Return (x, y) of the center of cell containing provided text 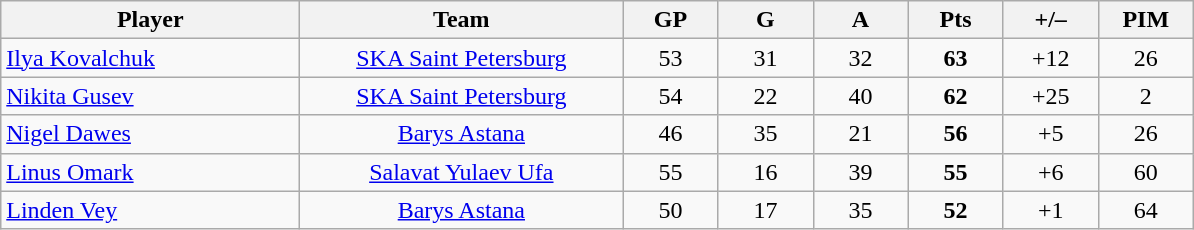
56 (956, 134)
A (860, 20)
21 (860, 134)
32 (860, 58)
Pts (956, 20)
G (766, 20)
54 (670, 96)
22 (766, 96)
Linden Vey (150, 210)
Linus Omark (150, 172)
17 (766, 210)
+5 (1050, 134)
+1 (1050, 210)
50 (670, 210)
31 (766, 58)
40 (860, 96)
62 (956, 96)
PIM (1146, 20)
64 (1146, 210)
16 (766, 172)
+/– (1050, 20)
GP (670, 20)
53 (670, 58)
63 (956, 58)
Player (150, 20)
+12 (1050, 58)
46 (670, 134)
+6 (1050, 172)
Nigel Dawes (150, 134)
Nikita Gusev (150, 96)
39 (860, 172)
52 (956, 210)
+25 (1050, 96)
Team (462, 20)
60 (1146, 172)
Salavat Yulaev Ufa (462, 172)
2 (1146, 96)
Ilya Kovalchuk (150, 58)
